Return [x, y] of the center of cell containing provided text 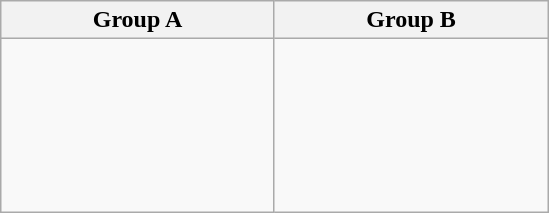
Group A [138, 20]
Group B [411, 20]
